Detect which cell encompasses the target text, then output its [x, y] center coordinate. 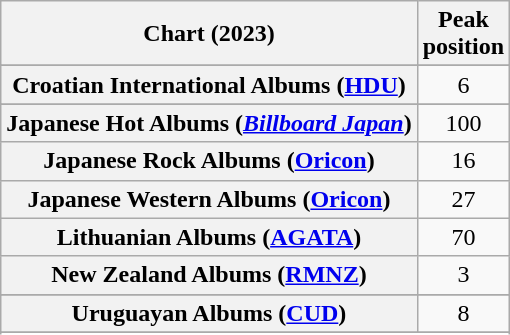
70 [463, 237]
Japanese Rock Albums (Oricon) [209, 161]
Chart (2023) [209, 34]
27 [463, 199]
6 [463, 85]
Uruguayan Albums (CUD) [209, 313]
16 [463, 161]
100 [463, 123]
New Zealand Albums (RMNZ) [209, 275]
Peakposition [463, 34]
3 [463, 275]
8 [463, 313]
Lithuanian Albums (AGATA) [209, 237]
Japanese Hot Albums (Billboard Japan) [209, 123]
Japanese Western Albums (Oricon) [209, 199]
Croatian International Albums (HDU) [209, 85]
